From the cell containing the given text, extract its center point as (x, y) coordinate. 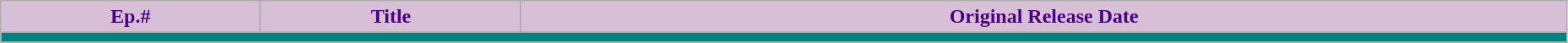
Ep.# (131, 17)
Original Release Date (1044, 17)
Title (391, 17)
